Detect which cell encompasses the target text, then output its (x, y) center coordinate. 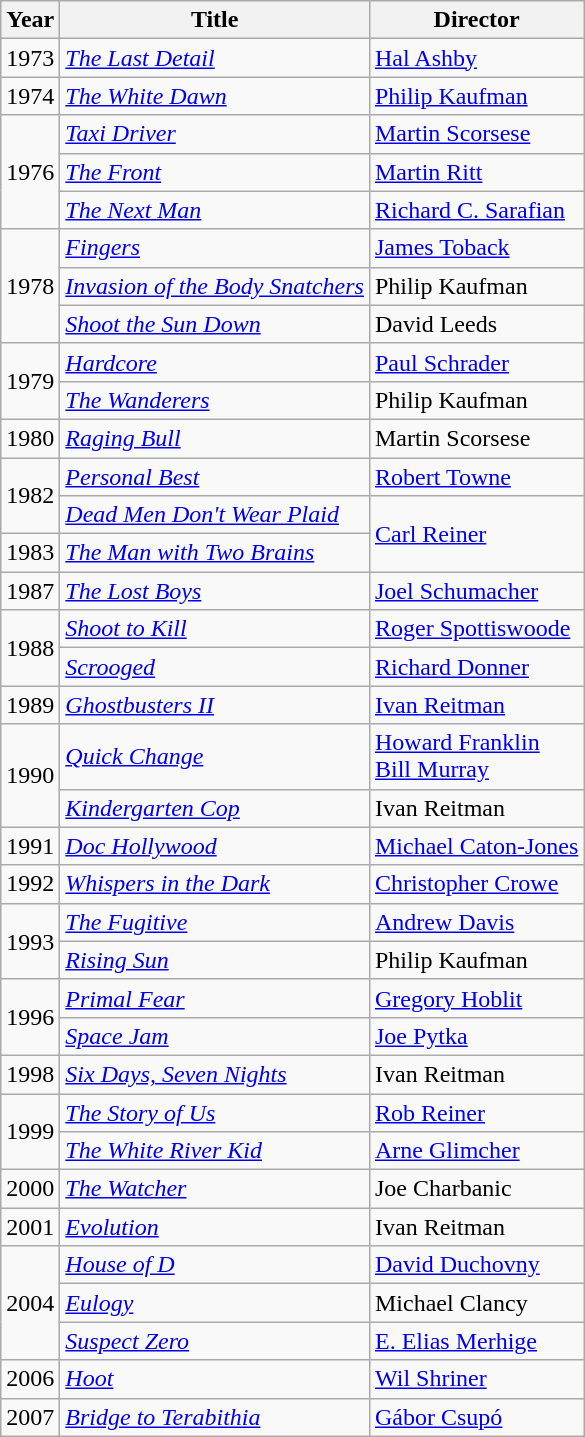
1988 (30, 648)
Shoot the Sun Down (215, 324)
Invasion of the Body Snatchers (215, 286)
1983 (30, 553)
Wil Shriner (476, 1379)
Christopher Crowe (476, 884)
Quick Change (215, 756)
Paul Schrader (476, 362)
E. Elias Merhige (476, 1341)
Arne Glimcher (476, 1151)
Title (215, 20)
Six Days, Seven Nights (215, 1074)
Martin Ritt (476, 172)
1989 (30, 705)
The White River Kid (215, 1151)
Michael Caton-Jones (476, 846)
1992 (30, 884)
Personal Best (215, 477)
2001 (30, 1227)
Richard Donner (476, 667)
2006 (30, 1379)
Robert Towne (476, 477)
Dead Men Don't Wear Plaid (215, 515)
1987 (30, 591)
Joe Pytka (476, 1036)
1979 (30, 381)
Whispers in the Dark (215, 884)
The Watcher (215, 1189)
Primal Fear (215, 998)
Kindergarten Cop (215, 808)
Doc Hollywood (215, 846)
The Front (215, 172)
Gábor Csupó (476, 1417)
1991 (30, 846)
Michael Clancy (476, 1303)
Richard C. Sarafian (476, 210)
Raging Bull (215, 438)
1974 (30, 96)
The Man with Two Brains (215, 553)
Roger Spottiswoode (476, 629)
2004 (30, 1303)
The Fugitive (215, 922)
Gregory Hoblit (476, 998)
The Last Detail (215, 58)
Joel Schumacher (476, 591)
Scrooged (215, 667)
James Toback (476, 248)
1999 (30, 1132)
Suspect Zero (215, 1341)
1990 (30, 776)
Carl Reiner (476, 534)
1993 (30, 941)
1976 (30, 172)
1982 (30, 496)
Evolution (215, 1227)
1973 (30, 58)
Director (476, 20)
2000 (30, 1189)
Space Jam (215, 1036)
2007 (30, 1417)
1998 (30, 1074)
Howard FranklinBill Murray (476, 756)
The Next Man (215, 210)
David Duchovny (476, 1265)
Fingers (215, 248)
Taxi Driver (215, 134)
The Lost Boys (215, 591)
Hal Ashby (476, 58)
Eulogy (215, 1303)
Joe Charbanic (476, 1189)
House of D (215, 1265)
Rob Reiner (476, 1113)
Andrew Davis (476, 922)
Hardcore (215, 362)
Hoot (215, 1379)
Ghostbusters II (215, 705)
The White Dawn (215, 96)
David Leeds (476, 324)
The Wanderers (215, 400)
Year (30, 20)
1996 (30, 1017)
1978 (30, 286)
The Story of Us (215, 1113)
Rising Sun (215, 960)
1980 (30, 438)
Bridge to Terabithia (215, 1417)
Shoot to Kill (215, 629)
